Find where the given text appears and provide that cell's center as (X, Y) coordinate. 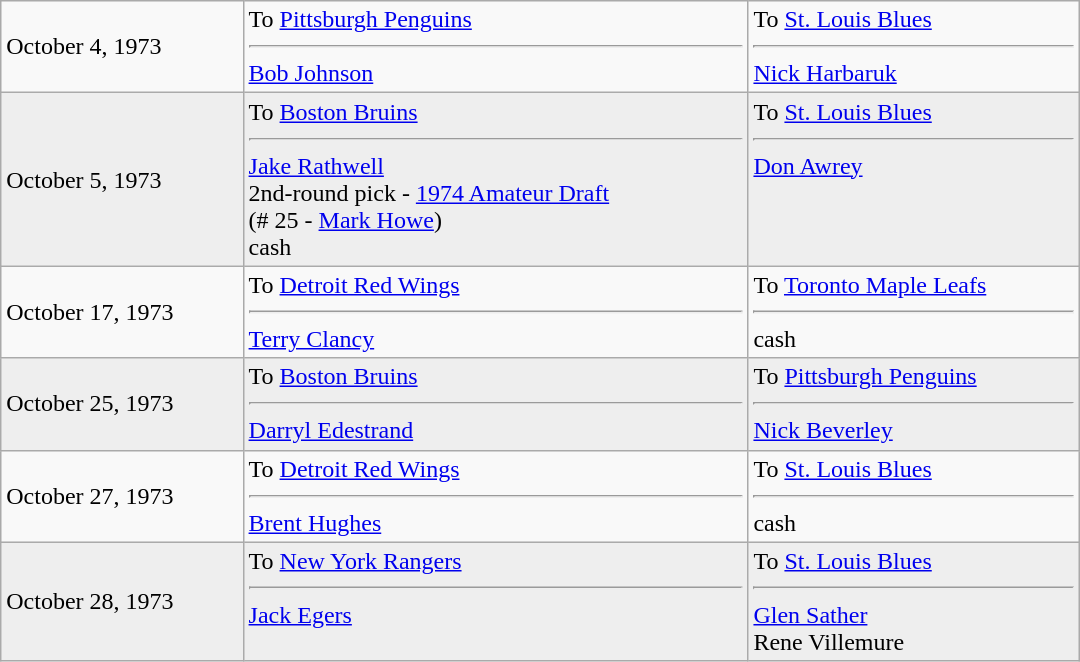
October 17, 1973 (122, 312)
October 25, 1973 (122, 404)
To Toronto Maple Leafscash (914, 312)
October 27, 1973 (122, 496)
October 5, 1973 (122, 180)
To Detroit Red WingsBrent Hughes (496, 496)
To St. Louis BluesGlen SatherRene Villemure (914, 602)
October 4, 1973 (122, 47)
To Boston BruinsDarryl Edestrand (496, 404)
To New York RangersJack Egers (496, 602)
To St. Louis BluesDon Awrey (914, 180)
To Boston BruinsJake Rathwell2nd-round pick - 1974 Amateur Draft(# 25 - Mark Howe)cash (496, 180)
To Detroit Red WingsTerry Clancy (496, 312)
October 28, 1973 (122, 602)
To St. Louis BluesNick Harbaruk (914, 47)
To Pittsburgh PenguinsNick Beverley (914, 404)
To Pittsburgh PenguinsBob Johnson (496, 47)
To St. Louis Bluescash (914, 496)
